Locate the cell with the specified text and output its [x, y] center coordinate. 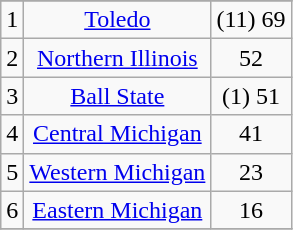
41 [251, 134]
(1) 51 [251, 96]
(11) 69 [251, 20]
4 [12, 134]
5 [12, 172]
Ball State [118, 96]
Northern Illinois [118, 58]
2 [12, 58]
1 [12, 20]
Eastern Michigan [118, 210]
23 [251, 172]
6 [12, 210]
Toledo [118, 20]
Central Michigan [118, 134]
Western Michigan [118, 172]
3 [12, 96]
52 [251, 58]
16 [251, 210]
